Pinpoint the cell where the given text exists, returning its (x, y) midpoint coordinate. 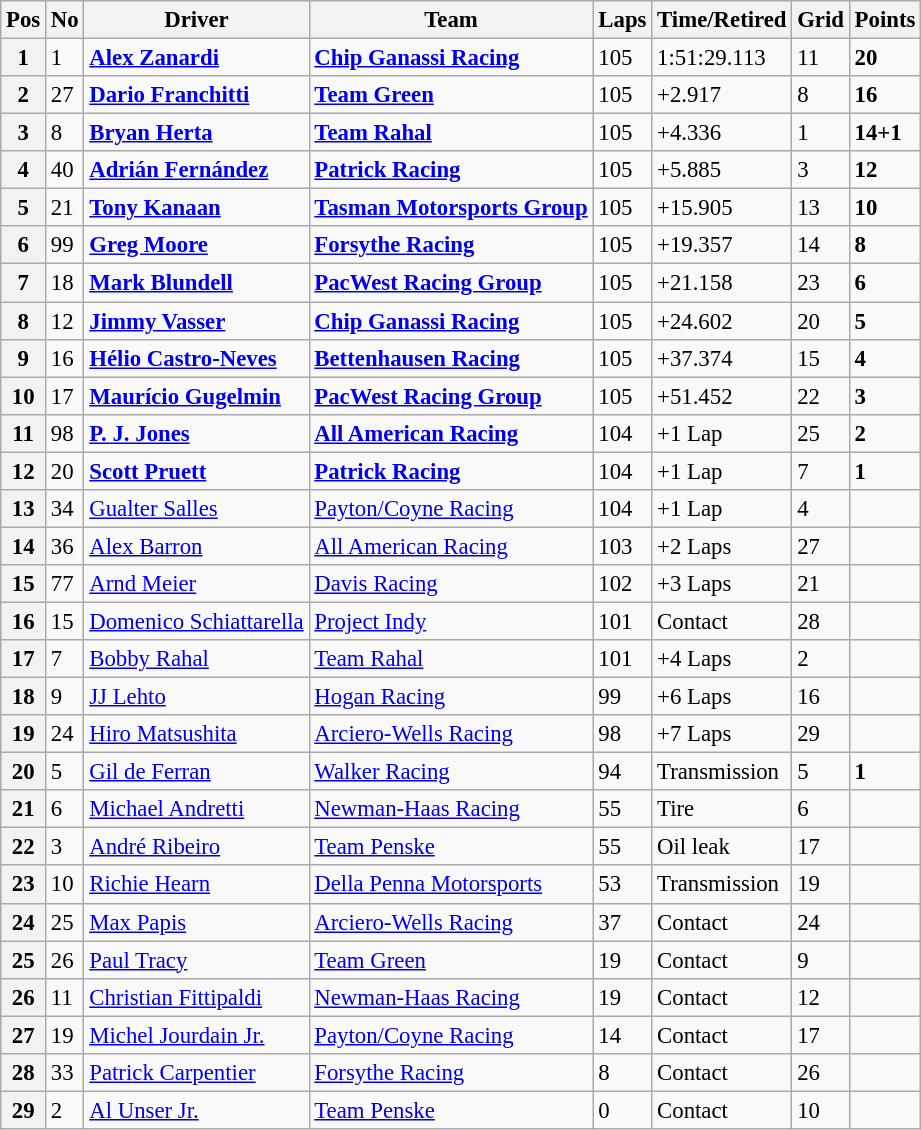
Walker Racing (451, 772)
+3 Laps (722, 584)
14+1 (884, 133)
Driver (196, 20)
Gualter Salles (196, 509)
36 (65, 546)
Al Unser Jr. (196, 1110)
Oil leak (722, 847)
+4 Laps (722, 659)
Richie Hearn (196, 885)
Bettenhausen Racing (451, 358)
+4.336 (722, 133)
33 (65, 1073)
+19.357 (722, 245)
Team (451, 20)
+15.905 (722, 208)
Points (884, 20)
Hiro Matsushita (196, 734)
34 (65, 509)
+7 Laps (722, 734)
Maurício Gugelmin (196, 396)
+5.885 (722, 170)
103 (622, 546)
+2.917 (722, 95)
P. J. Jones (196, 433)
1:51:29.113 (722, 58)
Bryan Herta (196, 133)
Arnd Meier (196, 584)
Paul Tracy (196, 960)
Tire (722, 809)
Della Penna Motorsports (451, 885)
94 (622, 772)
Greg Moore (196, 245)
40 (65, 170)
Alex Barron (196, 546)
Max Papis (196, 922)
Mark Blundell (196, 283)
+6 Laps (722, 697)
Tony Kanaan (196, 208)
Christian Fittipaldi (196, 997)
Jimmy Vasser (196, 321)
Patrick Carpentier (196, 1073)
+24.602 (722, 321)
Bobby Rahal (196, 659)
+21.158 (722, 283)
No (65, 20)
JJ Lehto (196, 697)
Tasman Motorsports Group (451, 208)
102 (622, 584)
+37.374 (722, 358)
53 (622, 885)
Pos (24, 20)
0 (622, 1110)
Adrián Fernández (196, 170)
Time/Retired (722, 20)
André Ribeiro (196, 847)
Gil de Ferran (196, 772)
+2 Laps (722, 546)
Domenico Schiattarella (196, 621)
Michael Andretti (196, 809)
Scott Pruett (196, 471)
Hogan Racing (451, 697)
Hélio Castro-Neves (196, 358)
Laps (622, 20)
37 (622, 922)
Davis Racing (451, 584)
Dario Franchitti (196, 95)
77 (65, 584)
Alex Zanardi (196, 58)
+51.452 (722, 396)
Michel Jourdain Jr. (196, 1035)
Project Indy (451, 621)
Grid (820, 20)
